Find where the given text appears and provide that cell's center as [x, y] coordinate. 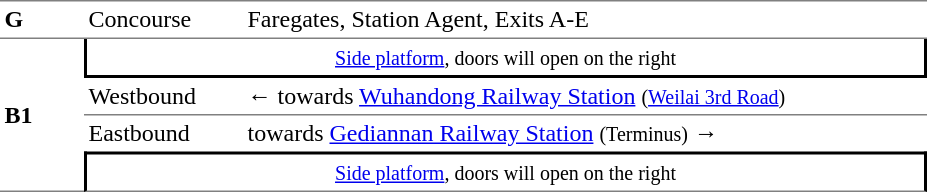
towards Gediannan Railway Station (Terminus) → [585, 133]
Concourse [164, 20]
G [42, 20]
Westbound [164, 96]
B1 [42, 116]
Eastbound [164, 133]
Faregates, Station Agent, Exits A-E [585, 20]
← towards Wuhandong Railway Station (Weilai 3rd Road) [585, 96]
